Scan for the cell matching the given text and deliver its (x, y) coordinate at center. 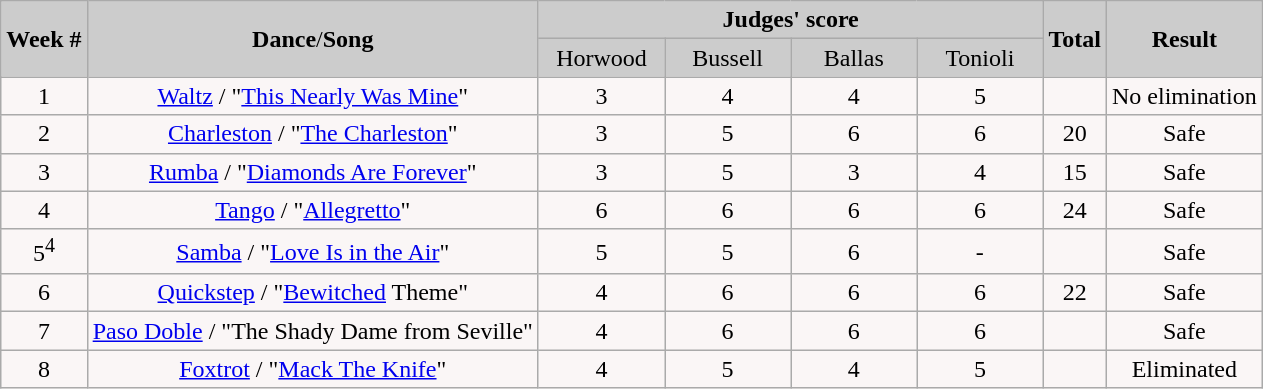
Judges' score (790, 20)
Rumba / "Diamonds Are Forever" (312, 172)
Samba / "Love Is in the Air" (312, 252)
Dance/Song (312, 39)
1 (44, 96)
Tango / "Allegretto" (312, 210)
Week # (44, 39)
8 (44, 369)
Paso Doble / "The Shady Dame from Seville" (312, 331)
54 (44, 252)
20 (1075, 134)
Bussell (728, 58)
2 (44, 134)
Charleston / "The Charleston" (312, 134)
7 (44, 331)
Quickstep / "Bewitched Theme" (312, 293)
Waltz / "This Nearly Was Mine" (312, 96)
Result (1184, 39)
15 (1075, 172)
Horwood (601, 58)
Tonioli (980, 58)
24 (1075, 210)
22 (1075, 293)
No elimination (1184, 96)
Foxtrot / "Mack The Knife" (312, 369)
Total (1075, 39)
Eliminated (1184, 369)
Ballas (854, 58)
- (980, 252)
